Provide the [X, Y] coordinate of the cell's center where the given text is located.  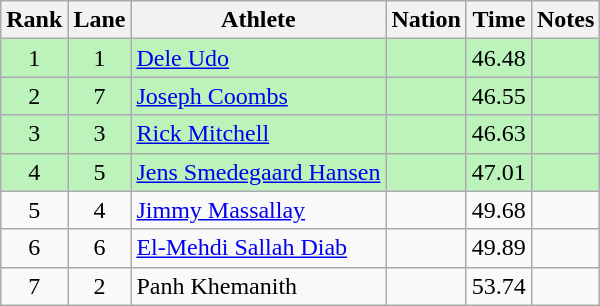
Jens Smedegaard Hansen [258, 172]
53.74 [498, 286]
Athlete [258, 20]
Nation [426, 20]
49.89 [498, 248]
46.63 [498, 134]
47.01 [498, 172]
49.68 [498, 210]
46.55 [498, 96]
Dele Udo [258, 58]
Jimmy Massallay [258, 210]
Lane [100, 20]
Rank [34, 20]
Notes [565, 20]
El-Mehdi Sallah Diab [258, 248]
46.48 [498, 58]
Joseph Coombs [258, 96]
Panh Khemanith [258, 286]
Rick Mitchell [258, 134]
Time [498, 20]
